Search for the cell housing the specified text and yield its [X, Y] center coordinate. 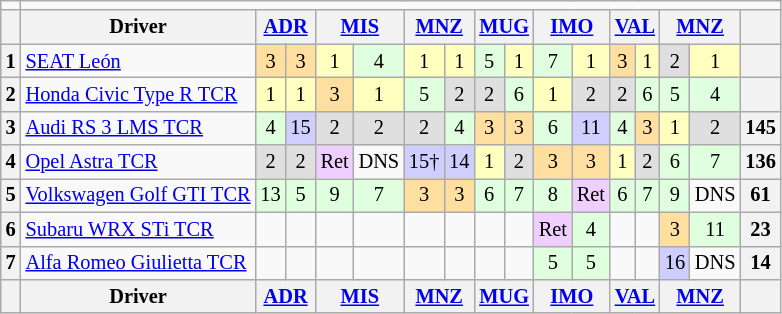
Honda Civic Type R TCR [138, 94]
8 [553, 195]
13 [270, 195]
SEAT León [138, 61]
Opel Astra TCR [138, 162]
15 [301, 128]
Volkswagen Golf GTI TCR [138, 195]
16 [675, 263]
23 [760, 229]
15† [424, 162]
Audi RS 3 LMS TCR [138, 128]
145 [760, 128]
Alfa Romeo Giulietta TCR [138, 263]
136 [760, 162]
61 [760, 195]
Subaru WRX STi TCR [138, 229]
